Find where the given text appears and provide that cell's center as [x, y] coordinate. 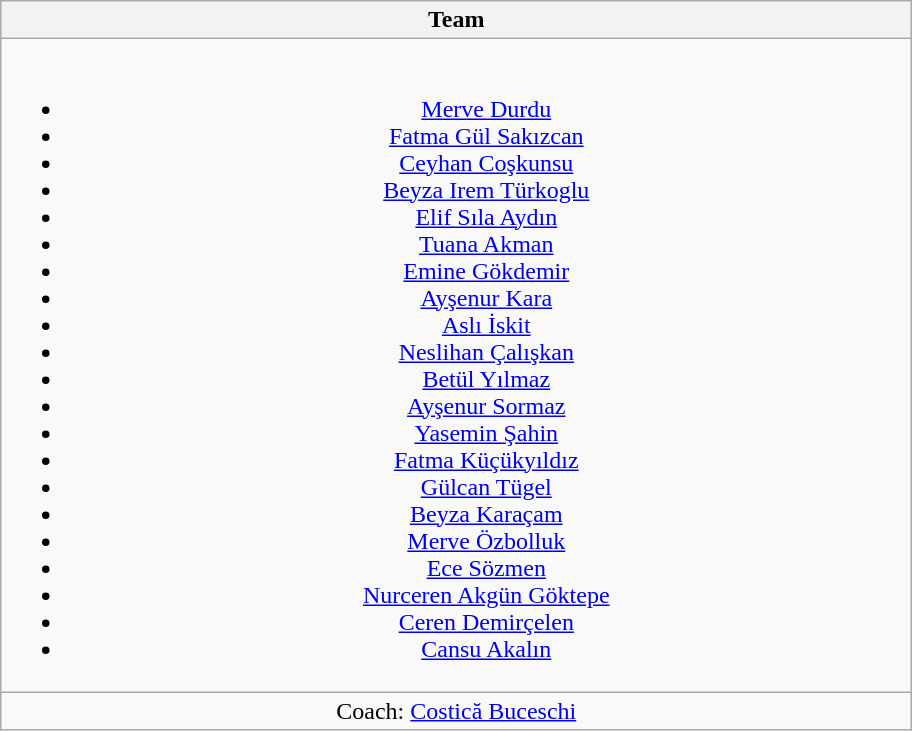
Team [456, 20]
Coach: Costică Buceschi [456, 711]
